Scan for the cell matching the given text and deliver its [X, Y] coordinate at center. 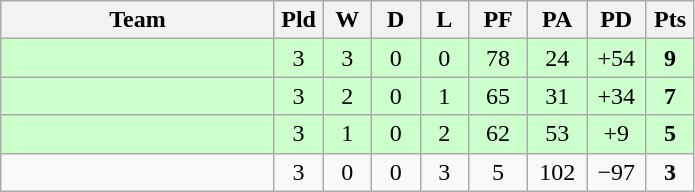
+54 [616, 58]
9 [670, 58]
53 [558, 134]
+34 [616, 96]
102 [558, 172]
PA [558, 20]
PF [498, 20]
D [396, 20]
W [348, 20]
78 [498, 58]
65 [498, 96]
24 [558, 58]
Pts [670, 20]
Pld [298, 20]
7 [670, 96]
+9 [616, 134]
L [444, 20]
62 [498, 134]
−97 [616, 172]
31 [558, 96]
Team [138, 20]
PD [616, 20]
